Search for the cell housing the specified text and yield its [X, Y] center coordinate. 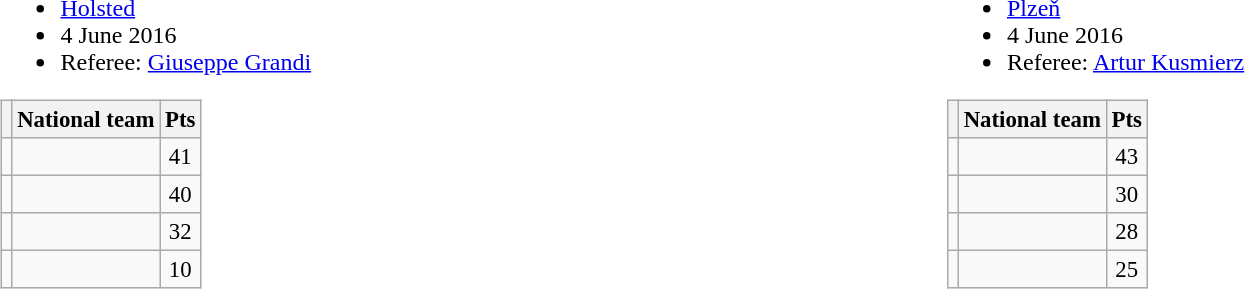
41 [180, 157]
40 [180, 194]
32 [180, 232]
25 [1126, 270]
30 [1126, 194]
10 [180, 270]
43 [1126, 157]
28 [1126, 232]
